Return the [x, y] coordinate for the center point of the cell that contains the specified text.  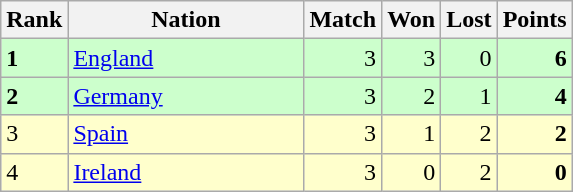
Ireland [186, 172]
Points [534, 20]
Germany [186, 96]
England [186, 58]
Won [412, 20]
Lost [469, 20]
Match [343, 20]
Spain [186, 134]
Nation [186, 20]
6 [534, 58]
Rank [34, 20]
